Pinpoint the cell where the given text exists, returning its [x, y] midpoint coordinate. 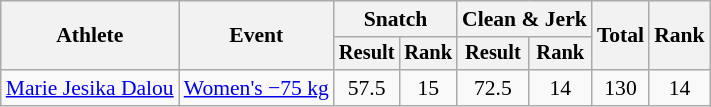
57.5 [367, 88]
130 [620, 88]
Women's −75 kg [256, 88]
Event [256, 36]
Total [620, 36]
72.5 [493, 88]
Clean & Jerk [524, 19]
Athlete [90, 36]
15 [428, 88]
Marie Jesika Dalou [90, 88]
Snatch [396, 19]
